Scan for the cell matching the given text and deliver its [X, Y] coordinate at center. 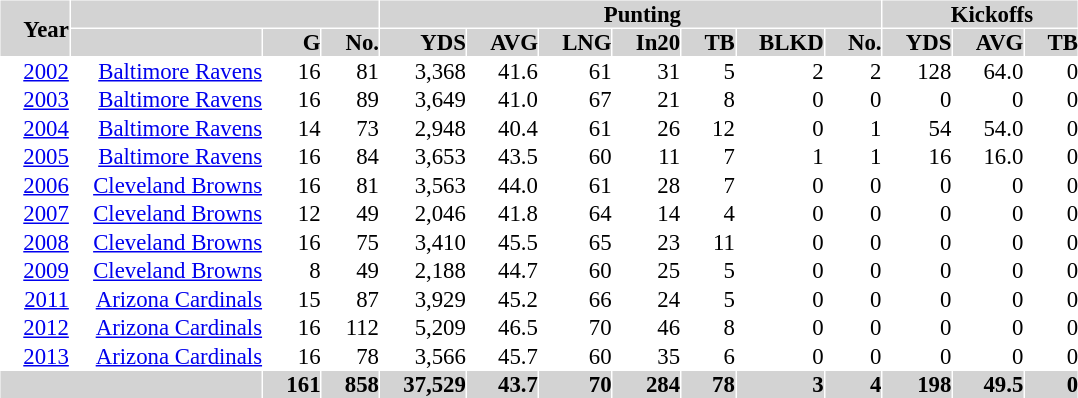
2008 [34, 242]
21 [646, 100]
24 [646, 300]
45.2 [502, 300]
2011 [34, 300]
6 [708, 356]
3,563 [422, 186]
28 [646, 186]
49.5 [988, 384]
16.0 [988, 156]
3,368 [422, 72]
3,566 [422, 356]
43.5 [502, 156]
858 [350, 384]
2005 [34, 156]
G [292, 42]
2,046 [422, 214]
BLKD [780, 42]
46.5 [502, 328]
3,649 [422, 100]
LNG [575, 42]
73 [350, 128]
43.7 [502, 384]
67 [575, 100]
2013 [34, 356]
5,209 [422, 328]
64 [575, 214]
35 [646, 356]
2,188 [422, 270]
2009 [34, 270]
46 [646, 328]
54 [917, 128]
2004 [34, 128]
89 [350, 100]
2,948 [422, 128]
Punting [630, 14]
2003 [34, 100]
65 [575, 242]
Year [34, 28]
84 [350, 156]
15 [292, 300]
44.0 [502, 186]
66 [575, 300]
112 [350, 328]
3,410 [422, 242]
25 [646, 270]
3 [780, 384]
161 [292, 384]
45.5 [502, 242]
128 [917, 72]
3,929 [422, 300]
2002 [34, 72]
40.4 [502, 128]
41.6 [502, 72]
2012 [34, 328]
37,529 [422, 384]
31 [646, 72]
41.8 [502, 214]
284 [646, 384]
2007 [34, 214]
64.0 [988, 72]
3,653 [422, 156]
54.0 [988, 128]
45.7 [502, 356]
26 [646, 128]
87 [350, 300]
2006 [34, 186]
44.7 [502, 270]
Kickoffs [980, 14]
198 [917, 384]
75 [350, 242]
23 [646, 242]
In20 [646, 42]
41.0 [502, 100]
